Detect which cell encompasses the target text, then output its (x, y) center coordinate. 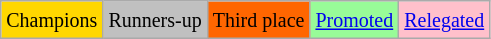
Third place (258, 20)
Champions (52, 20)
Relegated (444, 20)
Promoted (354, 20)
Runners-up (155, 20)
